Pinpoint the cell where the given text exists, returning its [x, y] midpoint coordinate. 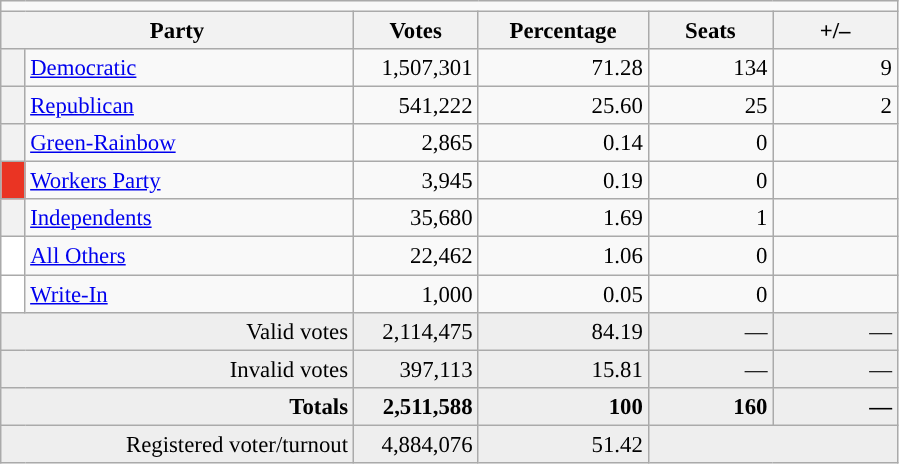
0.05 [563, 294]
1 [710, 219]
71.28 [563, 68]
1,000 [416, 294]
Invalid votes [178, 369]
Democratic [189, 68]
15.81 [563, 369]
4,884,076 [416, 444]
51.42 [563, 444]
397,113 [416, 369]
Registered voter/turnout [178, 444]
Seats [710, 31]
2,114,475 [416, 331]
1.69 [563, 219]
9 [836, 68]
0.19 [563, 181]
84.19 [563, 331]
0.14 [563, 143]
3,945 [416, 181]
35,680 [416, 219]
Write-In [189, 294]
Republican [189, 106]
+/– [836, 31]
100 [563, 406]
Totals [178, 406]
All Others [189, 256]
160 [710, 406]
Green-Rainbow [189, 143]
Party [178, 31]
Votes [416, 31]
1,507,301 [416, 68]
1.06 [563, 256]
541,222 [416, 106]
22,462 [416, 256]
25.60 [563, 106]
Workers Party [189, 181]
2,865 [416, 143]
134 [710, 68]
Valid votes [178, 331]
Percentage [563, 31]
2,511,588 [416, 406]
25 [710, 106]
2 [836, 106]
Independents [189, 219]
